Locate the cell with the specified text and output its (x, y) center coordinate. 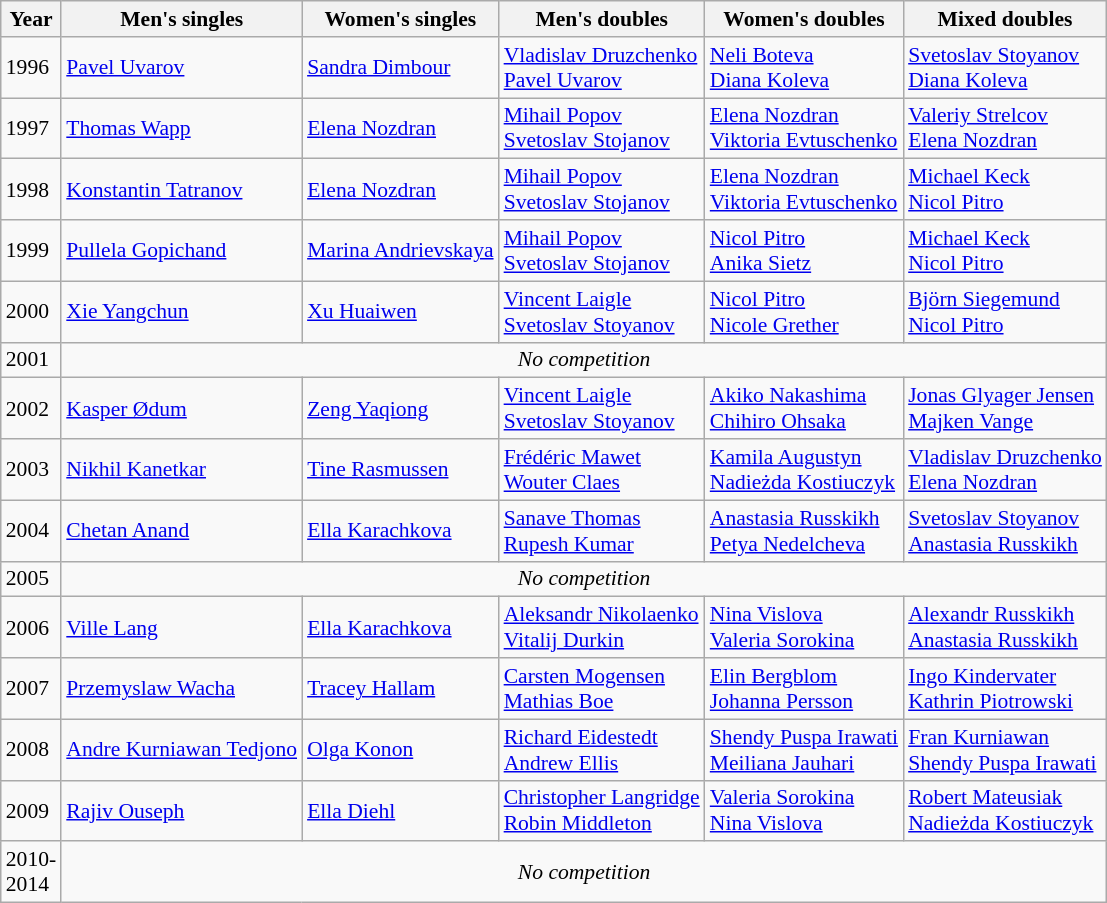
2003 (31, 470)
Kasper Ødum (182, 408)
Tine Rasmussen (400, 470)
Robert Mateusiak Nadieżda Kostiuczyk (1005, 810)
Jonas Glyager Jensen Majken Vange (1005, 408)
Alexandr Russkikh Anastasia Russkikh (1005, 628)
Nicol Pitro Nicole Grether (804, 312)
1997 (31, 128)
Tracey Hallam (400, 688)
1998 (31, 190)
Sandra Dimbour (400, 68)
Richard Eidestedt Andrew Ellis (602, 750)
Xie Yangchun (182, 312)
Christopher Langridge Robin Middleton (602, 810)
Svetoslav Stoyanov Anastasia Russkikh (1005, 530)
Year (31, 19)
Chetan Anand (182, 530)
Aleksandr Nikolaenko Vitalij Durkin (602, 628)
2006 (31, 628)
1996 (31, 68)
Mixed doubles (1005, 19)
2008 (31, 750)
Valeriy Strelcov Elena Nozdran (1005, 128)
Ella Diehl (400, 810)
Olga Konon (400, 750)
2002 (31, 408)
Thomas Wapp (182, 128)
Nicol Pitro Anika Sietz (804, 250)
Nikhil Kanetkar (182, 470)
Men's singles (182, 19)
Kamila Augustyn Nadieżda Kostiuczyk (804, 470)
1999 (31, 250)
Nina Vislova Valeria Sorokina (804, 628)
Neli Boteva Diana Koleva (804, 68)
Vladislav Druzchenko Pavel Uvarov (602, 68)
Elin Bergblom Johanna Persson (804, 688)
2000 (31, 312)
Björn Siegemund Nicol Pitro (1005, 312)
Xu Huaiwen (400, 312)
Valeria Sorokina Nina Vislova (804, 810)
2004 (31, 530)
Carsten Mogensen Mathias Boe (602, 688)
Przemyslaw Wacha (182, 688)
Women's doubles (804, 19)
Pullela Gopichand (182, 250)
Rajiv Ouseph (182, 810)
Shendy Puspa Irawati Meiliana Jauhari (804, 750)
2007 (31, 688)
Marina Andrievskaya (400, 250)
Pavel Uvarov (182, 68)
2001 (31, 360)
Konstantin Tatranov (182, 190)
Akiko Nakashima Chihiro Ohsaka (804, 408)
Men's doubles (602, 19)
Fran Kurniawan Shendy Puspa Irawati (1005, 750)
Ingo Kindervater Kathrin Piotrowski (1005, 688)
2009 (31, 810)
2005 (31, 579)
Zeng Yaqiong (400, 408)
Vladislav Druzchenko Elena Nozdran (1005, 470)
Frédéric Mawet Wouter Claes (602, 470)
Sanave Thomas Rupesh Kumar (602, 530)
Women's singles (400, 19)
Svetoslav Stoyanov Diana Koleva (1005, 68)
2010-2014 (31, 872)
Ville Lang (182, 628)
Anastasia Russkikh Petya Nedelcheva (804, 530)
Andre Kurniawan Tedjono (182, 750)
